Provide the (X, Y) coordinate of the cell's center where the given text is located.  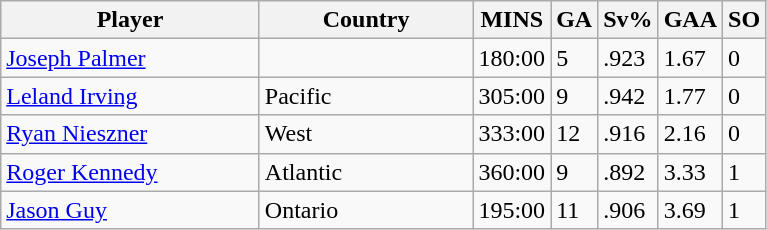
GAA (690, 20)
Ontario (366, 210)
.906 (628, 210)
12 (574, 134)
Pacific (366, 96)
195:00 (512, 210)
.942 (628, 96)
2.16 (690, 134)
3.33 (690, 172)
1.77 (690, 96)
180:00 (512, 58)
1.67 (690, 58)
Leland Irving (130, 96)
Sv% (628, 20)
SO (744, 20)
Player (130, 20)
West (366, 134)
333:00 (512, 134)
Roger Kennedy (130, 172)
Joseph Palmer (130, 58)
Ryan Nieszner (130, 134)
Country (366, 20)
GA (574, 20)
.892 (628, 172)
.923 (628, 58)
Jason Guy (130, 210)
360:00 (512, 172)
Atlantic (366, 172)
MINS (512, 20)
.916 (628, 134)
305:00 (512, 96)
5 (574, 58)
11 (574, 210)
3.69 (690, 210)
